Locate the cell with the specified text and output its [x, y] center coordinate. 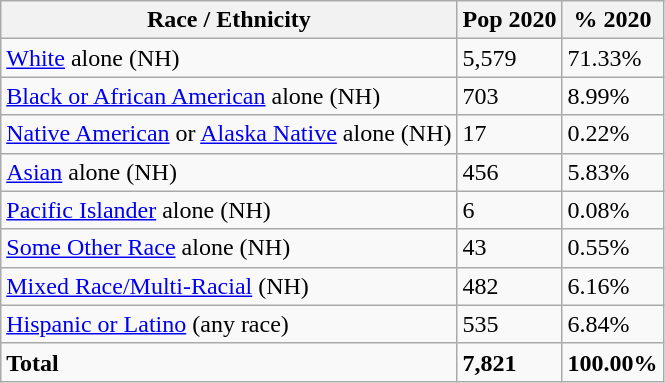
Race / Ethnicity [229, 20]
535 [510, 324]
0.22% [612, 134]
71.33% [612, 58]
5.83% [612, 172]
Black or African American alone (NH) [229, 96]
Native American or Alaska Native alone (NH) [229, 134]
43 [510, 248]
17 [510, 134]
6.84% [612, 324]
Mixed Race/Multi-Racial (NH) [229, 286]
Asian alone (NH) [229, 172]
0.08% [612, 210]
Total [229, 362]
100.00% [612, 362]
0.55% [612, 248]
5,579 [510, 58]
456 [510, 172]
Pop 2020 [510, 20]
6.16% [612, 286]
703 [510, 96]
8.99% [612, 96]
Pacific Islander alone (NH) [229, 210]
7,821 [510, 362]
Some Other Race alone (NH) [229, 248]
6 [510, 210]
482 [510, 286]
White alone (NH) [229, 58]
% 2020 [612, 20]
Hispanic or Latino (any race) [229, 324]
